Detect which cell encompasses the target text, then output its (x, y) center coordinate. 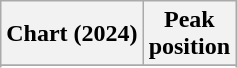
Chart (2024) (72, 34)
Peakposition (189, 34)
